Scan for the cell matching the given text and deliver its [x, y] coordinate at center. 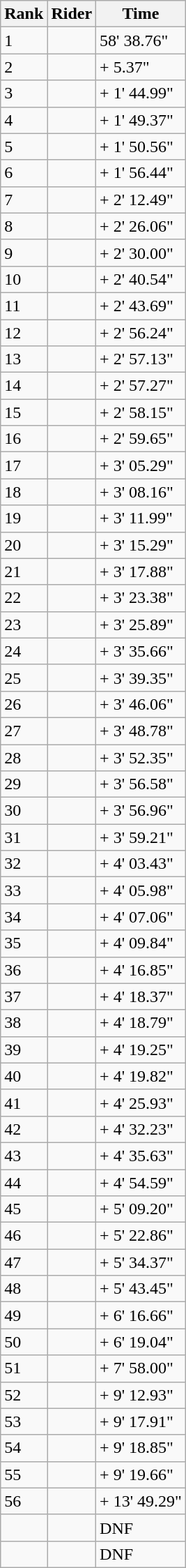
3 [24, 94]
+ 6' 16.66" [141, 1315]
+ 6' 19.04" [141, 1342]
8 [24, 226]
44 [24, 1183]
54 [24, 1448]
25 [24, 678]
18 [24, 492]
53 [24, 1421]
23 [24, 625]
15 [24, 412]
22 [24, 598]
+ 3' 05.29" [141, 465]
+ 4' 05.98" [141, 890]
35 [24, 943]
41 [24, 1103]
+ 7' 58.00" [141, 1368]
11 [24, 306]
+ 4' 03.43" [141, 864]
12 [24, 333]
Time [141, 14]
21 [24, 572]
52 [24, 1395]
+ 4' 09.84" [141, 943]
+ 2' 59.65" [141, 439]
33 [24, 890]
+ 1' 44.99" [141, 94]
31 [24, 837]
43 [24, 1156]
+ 1' 49.37" [141, 120]
30 [24, 811]
+ 4' 16.85" [141, 970]
32 [24, 864]
20 [24, 545]
+ 3' 56.96" [141, 811]
45 [24, 1209]
14 [24, 386]
39 [24, 1050]
+ 9' 19.66" [141, 1474]
+ 3' 56.58" [141, 784]
4 [24, 120]
+ 3' 15.29" [141, 545]
36 [24, 970]
+ 3' 25.89" [141, 625]
+ 4' 19.82" [141, 1076]
29 [24, 784]
6 [24, 173]
56 [24, 1501]
+ 4' 18.79" [141, 1023]
42 [24, 1129]
+ 3' 48.78" [141, 731]
+ 3' 23.38" [141, 598]
+ 4' 54.59" [141, 1183]
26 [24, 704]
+ 1' 50.56" [141, 147]
49 [24, 1315]
38 [24, 1023]
+ 2' 57.27" [141, 386]
47 [24, 1262]
+ 4' 25.93" [141, 1103]
+ 3' 17.88" [141, 572]
58' 38.76" [141, 40]
51 [24, 1368]
+ 9' 18.85" [141, 1448]
+ 2' 26.06" [141, 226]
Rank [24, 14]
13 [24, 359]
+ 2' 40.54" [141, 279]
+ 3' 59.21" [141, 837]
+ 3' 11.99" [141, 518]
+ 2' 57.13" [141, 359]
10 [24, 279]
+ 5' 09.20" [141, 1209]
40 [24, 1076]
+ 3' 46.06" [141, 704]
+ 9' 12.93" [141, 1395]
19 [24, 518]
+ 4' 19.25" [141, 1050]
50 [24, 1342]
+ 3' 52.35" [141, 757]
+ 2' 58.15" [141, 412]
+ 1' 56.44" [141, 173]
16 [24, 439]
55 [24, 1474]
Rider [72, 14]
+ 4' 32.23" [141, 1129]
+ 3' 35.66" [141, 651]
+ 13' 49.29" [141, 1501]
34 [24, 917]
+ 5.37" [141, 67]
1 [24, 40]
17 [24, 465]
+ 4' 18.37" [141, 996]
5 [24, 147]
+ 2' 43.69" [141, 306]
27 [24, 731]
+ 4' 35.63" [141, 1156]
+ 4' 07.06" [141, 917]
+ 2' 56.24" [141, 333]
+ 3' 08.16" [141, 492]
28 [24, 757]
7 [24, 200]
48 [24, 1289]
+ 5' 34.37" [141, 1262]
46 [24, 1236]
9 [24, 253]
+ 2' 30.00" [141, 253]
2 [24, 67]
24 [24, 651]
+ 9' 17.91" [141, 1421]
+ 5' 43.45" [141, 1289]
+ 2' 12.49" [141, 200]
+ 3' 39.35" [141, 678]
+ 5' 22.86" [141, 1236]
37 [24, 996]
